For the text-containing cell, return its midpoint in (x, y) coordinate format. 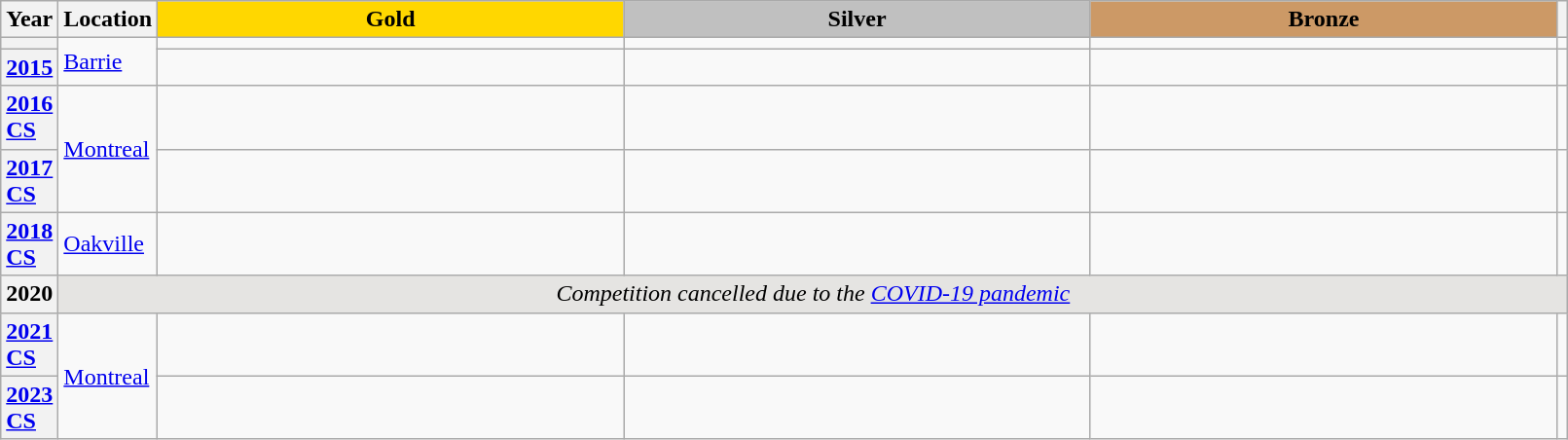
Oakville (108, 243)
2016 CS (29, 117)
2015 (29, 67)
2017 CS (29, 181)
2023 CS (29, 407)
2020 (29, 294)
Competition cancelled due to the COVID-19 pandemic (814, 294)
Bronze (1324, 19)
2018 CS (29, 243)
Silver (857, 19)
Location (108, 19)
Gold (391, 19)
2021 CS (29, 345)
Year (29, 19)
Barrie (108, 62)
